Determine the [x, y] coordinate at the center of the cell enclosing the given text.  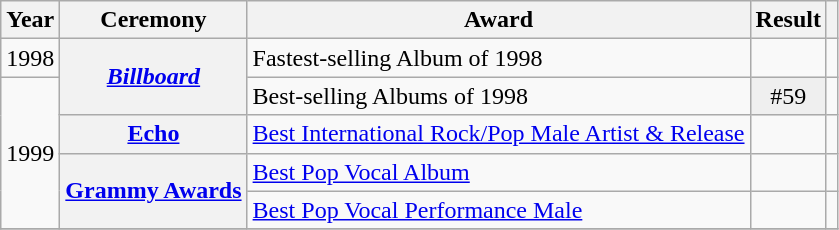
#59 [788, 96]
Grammy Awards [154, 191]
1999 [30, 153]
Best Pop Vocal Album [498, 172]
Billboard [154, 77]
Best Pop Vocal Performance Male [498, 210]
1998 [30, 58]
Result [788, 20]
Best-selling Albums of 1998 [498, 96]
Year [30, 20]
Ceremony [154, 20]
Best International Rock/Pop Male Artist & Release [498, 134]
Echo [154, 134]
Award [498, 20]
Fastest-selling Album of 1998 [498, 58]
